Scan for the cell matching the given text and deliver its [x, y] coordinate at center. 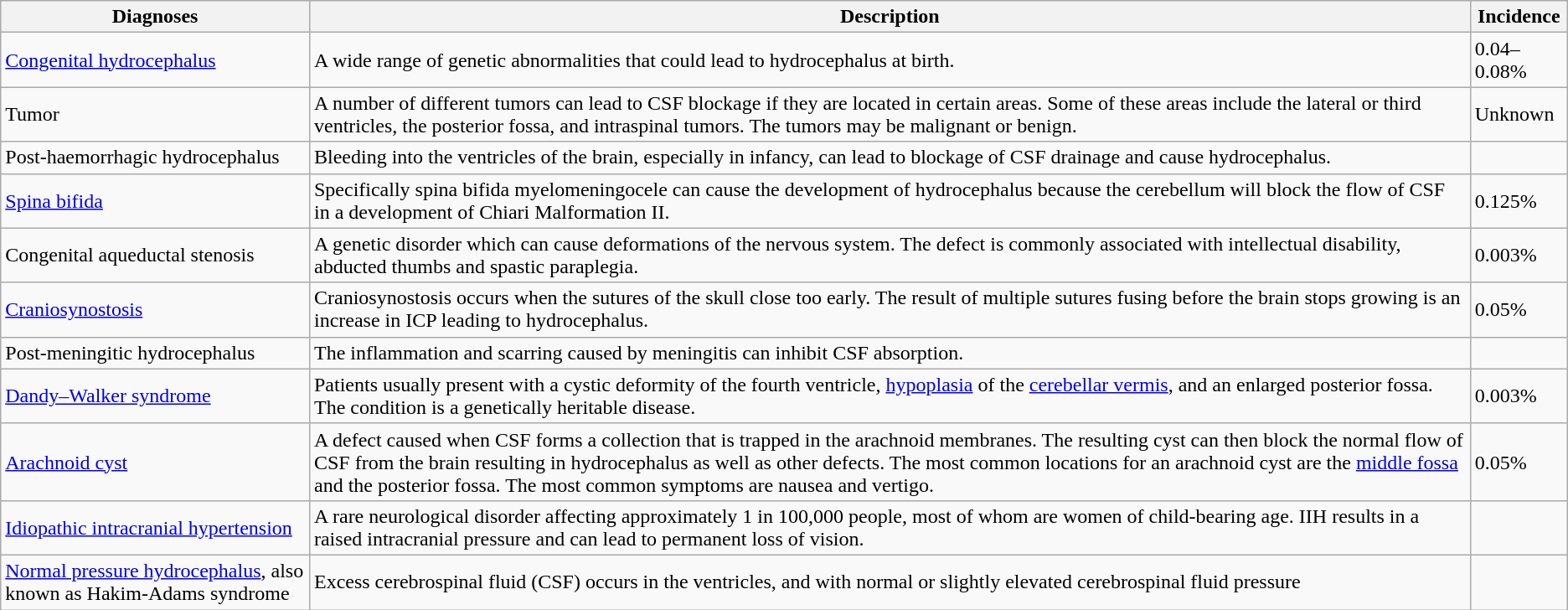
Congenital aqueductal stenosis [156, 255]
Normal pressure hydrocephalus, also known as Hakim-Adams syndrome [156, 582]
Dandy–Walker syndrome [156, 395]
Bleeding into the ventricles of the brain, especially in infancy, can lead to blockage of CSF drainage and cause hydrocephalus. [890, 158]
0.04–0.08% [1519, 60]
0.125% [1519, 201]
Idiopathic intracranial hypertension [156, 528]
Post-haemorrhagic hydrocephalus [156, 158]
Excess cerebrospinal fluid (CSF) occurs in the ventricles, and with normal or slightly elevated cerebrospinal fluid pressure [890, 582]
Diagnoses [156, 17]
Incidence [1519, 17]
Description [890, 17]
The inflammation and scarring caused by meningitis can inhibit CSF absorption. [890, 353]
A wide range of genetic abnormalities that could lead to hydrocephalus at birth. [890, 60]
Unknown [1519, 114]
Tumor [156, 114]
Spina bifida [156, 201]
Post-meningitic hydrocephalus [156, 353]
Craniosynostosis [156, 310]
Congenital hydrocephalus [156, 60]
Arachnoid cyst [156, 462]
